Determine the (x, y) coordinate at the center of the cell enclosing the given text.  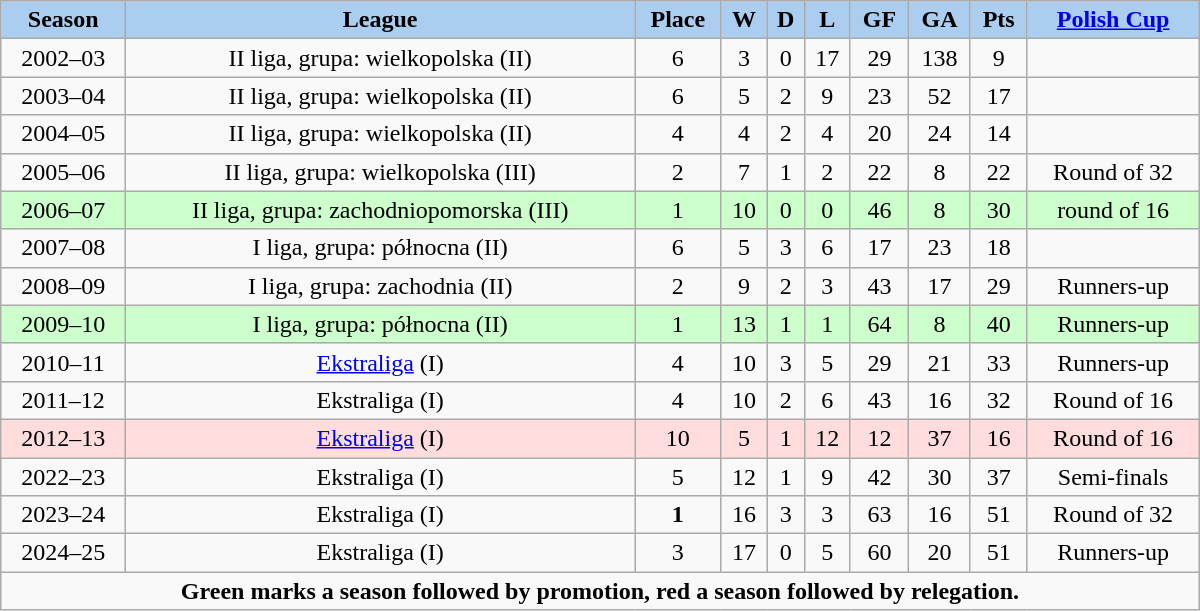
2005–06 (64, 172)
138 (940, 58)
2010–11 (64, 362)
2004–05 (64, 134)
42 (879, 477)
52 (940, 96)
2024–25 (64, 553)
W (744, 20)
2002–03 (64, 58)
League (380, 20)
2011–12 (64, 400)
Polish Cup (1113, 20)
2007–08 (64, 248)
7 (744, 172)
round of 16 (1113, 210)
L (827, 20)
Pts (998, 20)
24 (940, 134)
60 (879, 553)
21 (940, 362)
GF (879, 20)
2012–13 (64, 438)
2009–10 (64, 324)
2006–07 (64, 210)
14 (998, 134)
32 (998, 400)
2003–04 (64, 96)
Place (678, 20)
GA (940, 20)
40 (998, 324)
63 (879, 515)
2008–09 (64, 286)
Semi-finals (1113, 477)
18 (998, 248)
II liga, grupa: wielkopolska (III) (380, 172)
33 (998, 362)
13 (744, 324)
46 (879, 210)
II liga, grupa: zachodniopomorska (III) (380, 210)
2023–24 (64, 515)
Season (64, 20)
I liga, grupa: zachodnia (II) (380, 286)
2022–23 (64, 477)
D (786, 20)
64 (879, 324)
Green marks a season followed by promotion, red a season followed by relegation. (600, 591)
